Output the [X, Y] coordinate of the center of the cell containing the given text.  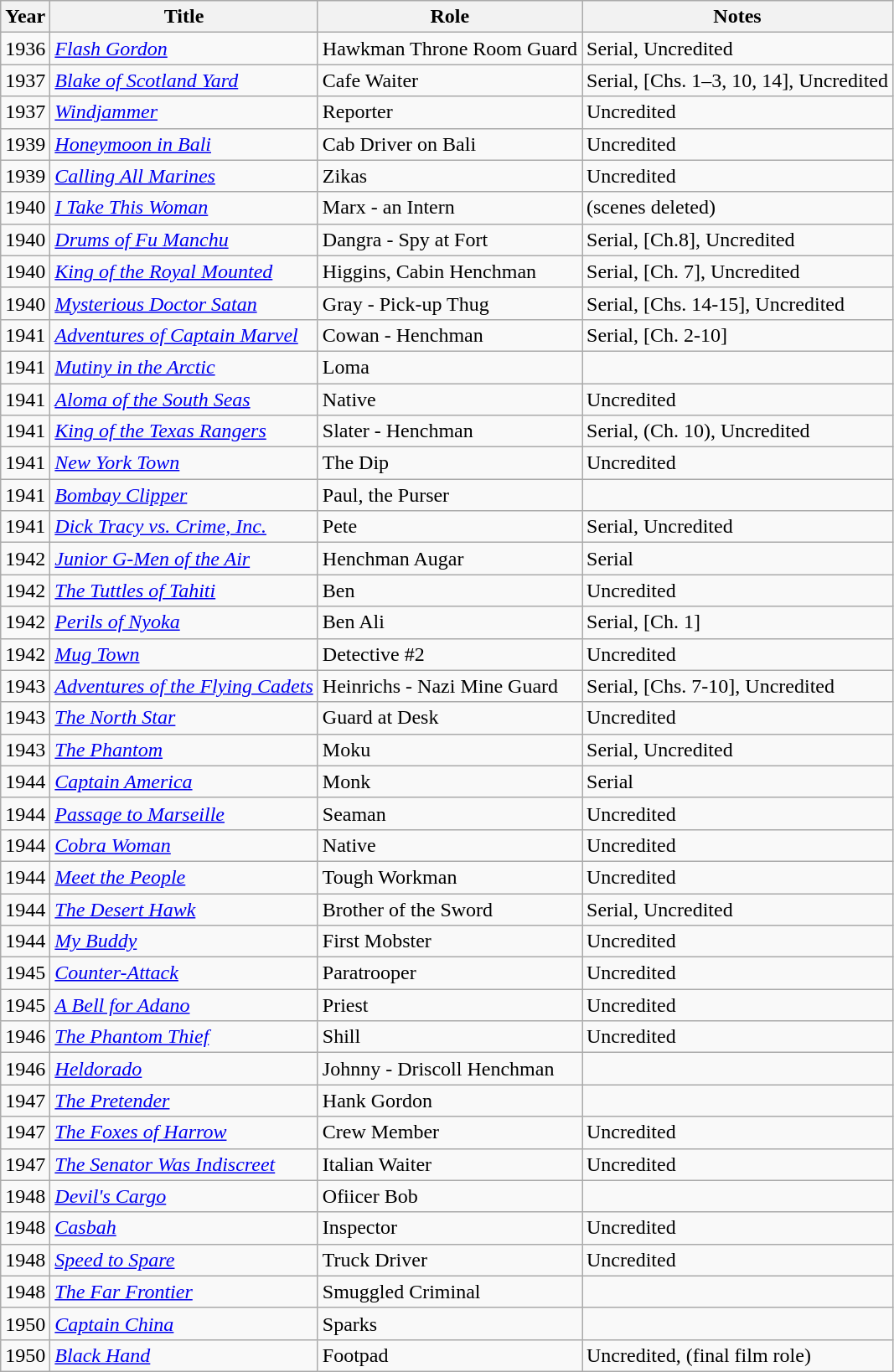
Mug Town [184, 654]
The North Star [184, 718]
Priest [449, 1005]
Italian Waiter [449, 1164]
Zikas [449, 176]
Inspector [449, 1228]
Ben Ali [449, 622]
Heinrichs - Nazi Mine Guard [449, 686]
Moku [449, 750]
Honeymoon in Bali [184, 144]
Junior G-Men of the Air [184, 559]
Windjammer [184, 112]
My Buddy [184, 941]
Ben [449, 591]
The Phantom [184, 750]
King of the Royal Mounted [184, 271]
Aloma of the South Seas [184, 400]
Tough Workman [449, 877]
Dangra - Spy at Fort [449, 240]
Sparks [449, 1323]
Captain America [184, 781]
Uncredited, (final film role) [737, 1355]
Serial, (Ch. 10), Uncredited [737, 431]
(scenes deleted) [737, 208]
Loma [449, 367]
Cowan - Henchman [449, 335]
Perils of Nyoka [184, 622]
Mysterious Doctor Satan [184, 303]
Speed to Spare [184, 1260]
Adventures of the Flying Cadets [184, 686]
Hawkman Throne Room Guard [449, 49]
Johnny - Driscoll Henchman [449, 1069]
The Desert Hawk [184, 909]
Shill [449, 1037]
Serial, [Ch. 1] [737, 622]
Footpad [449, 1355]
Flash Gordon [184, 49]
Seaman [449, 813]
King of the Texas Rangers [184, 431]
Higgins, Cabin Henchman [449, 271]
Black Hand [184, 1355]
The Dip [449, 463]
Captain China [184, 1323]
Pete [449, 527]
Cafe Waiter [449, 80]
Slater - Henchman [449, 431]
The Pretender [184, 1101]
Henchman Augar [449, 559]
Hank Gordon [449, 1101]
The Senator Was Indiscreet [184, 1164]
Serial, [Chs. 7-10], Uncredited [737, 686]
Crew Member [449, 1132]
Devil's Cargo [184, 1196]
Paratrooper [449, 973]
Blake of Scotland Yard [184, 80]
Guard at Desk [449, 718]
Title [184, 17]
Serial, [Chs. 1–3, 10, 14], Uncredited [737, 80]
Paul, the Purser [449, 495]
Reporter [449, 112]
The Phantom Thief [184, 1037]
First Mobster [449, 941]
Serial, [Chs. 14-15], Uncredited [737, 303]
Brother of the Sword [449, 909]
New York Town [184, 463]
Ofiicer Bob [449, 1196]
Cab Driver on Bali [449, 144]
The Far Frontier [184, 1292]
Notes [737, 17]
Heldorado [184, 1069]
Role [449, 17]
Passage to Marseille [184, 813]
Serial, [Ch. 7], Uncredited [737, 271]
Drums of Fu Manchu [184, 240]
Meet the People [184, 877]
The Tuttles of Tahiti [184, 591]
Year [25, 17]
Adventures of Captain Marvel [184, 335]
Smuggled Criminal [449, 1292]
I Take This Woman [184, 208]
Calling All Marines [184, 176]
Detective #2 [449, 654]
Bombay Clipper [184, 495]
Truck Driver [449, 1260]
Counter-Attack [184, 973]
The Foxes of Harrow [184, 1132]
Gray - Pick-up Thug [449, 303]
Dick Tracy vs. Crime, Inc. [184, 527]
Cobra Woman [184, 845]
A Bell for Adano [184, 1005]
Marx - an Intern [449, 208]
1936 [25, 49]
Serial, [Ch.8], Uncredited [737, 240]
Monk [449, 781]
Serial, [Ch. 2-10] [737, 335]
Casbah [184, 1228]
Mutiny in the Arctic [184, 367]
